Provide the [X, Y] coordinate of the cell's center where the given text is located.  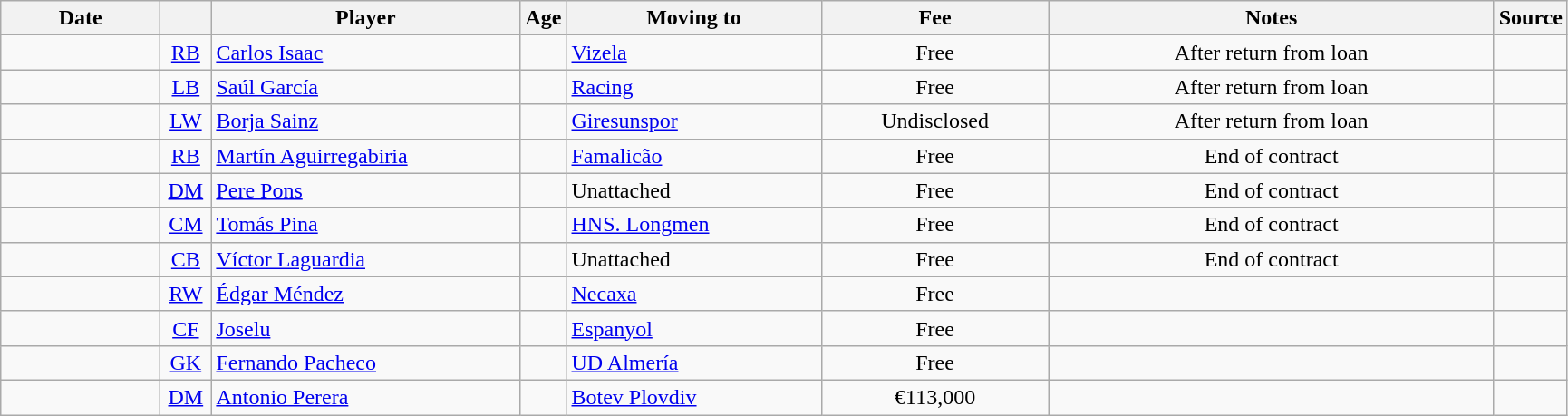
GK [186, 363]
Joselu [366, 328]
Botev Plovdiv [694, 397]
Player [366, 18]
Saúl García [366, 87]
Famalicão [694, 156]
Giresunspor [694, 121]
CM [186, 225]
Fee [935, 18]
Date [81, 18]
Age [544, 18]
Borja Sainz [366, 121]
€113,000 [935, 397]
Martín Aguirregabiria [366, 156]
Víctor Laguardia [366, 259]
CB [186, 259]
Carlos Isaac [366, 53]
UD Almería [694, 363]
CF [186, 328]
Espanyol [694, 328]
LB [186, 87]
HNS. Longmen [694, 225]
Tomás Pina [366, 225]
Fernando Pacheco [366, 363]
Pere Pons [366, 190]
Édgar Méndez [366, 294]
Source [1530, 18]
Necaxa [694, 294]
RW [186, 294]
Antonio Perera [366, 397]
Notes [1271, 18]
Moving to [694, 18]
Racing [694, 87]
Undisclosed [935, 121]
Vizela [694, 53]
LW [186, 121]
